From the cell containing the given text, extract its center point as [X, Y] coordinate. 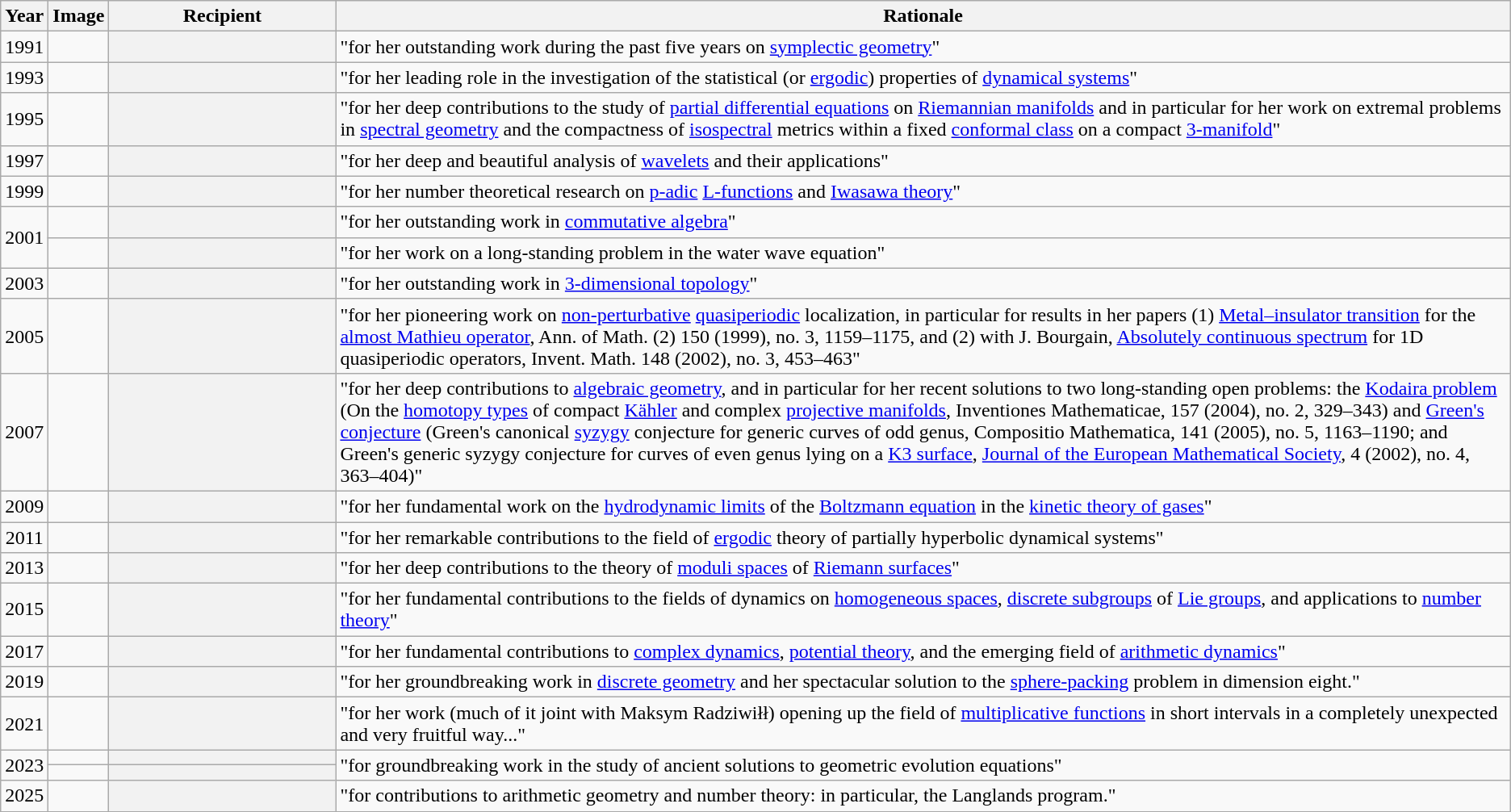
Image [79, 16]
2021 [24, 723]
"for her work on a long-standing problem in the water wave equation" [923, 253]
"for contributions to arithmetic geometry and number theory: in particular, the Langlands program." [923, 796]
2023 [24, 765]
2017 [24, 651]
"for her fundamental work on the hydrodynamic limits of the Boltzmann equation in the kinetic theory of gases" [923, 506]
2015 [24, 610]
2001 [24, 237]
"for her deep and beautiful analysis of wavelets and their applications" [923, 161]
"for her remarkable contributions to the field of ergodic theory of partially hyperbolic dynamical systems" [923, 537]
2003 [24, 283]
1997 [24, 161]
"for her outstanding work in commutative algebra" [923, 222]
2025 [24, 796]
2013 [24, 568]
"for her outstanding work in 3-dimensional topology" [923, 283]
"for her outstanding work during the past five years on symplectic geometry" [923, 47]
"for her number theoretical research on p-adic L-functions and Iwasawa theory" [923, 191]
"for her leading role in the investigation of the statistical (or ergodic) properties of dynamical systems" [923, 77]
2005 [24, 336]
Year [24, 16]
1995 [24, 119]
"for her deep contributions to the theory of moduli spaces of Riemann surfaces" [923, 568]
"for her fundamental contributions to complex dynamics, potential theory, and the emerging field of arithmetic dynamics" [923, 651]
"for groundbreaking work in the study of ancient solutions to geometric evolution equations" [923, 765]
2011 [24, 537]
2019 [24, 682]
"for her groundbreaking work in discrete geometry and her spectacular solution to the sphere-packing problem in dimension eight." [923, 682]
1999 [24, 191]
2009 [24, 506]
1991 [24, 47]
1993 [24, 77]
Recipient [223, 16]
2007 [24, 432]
Rationale [923, 16]
